Identify which cell holds the provided text, then report its [x, y] central coordinate. 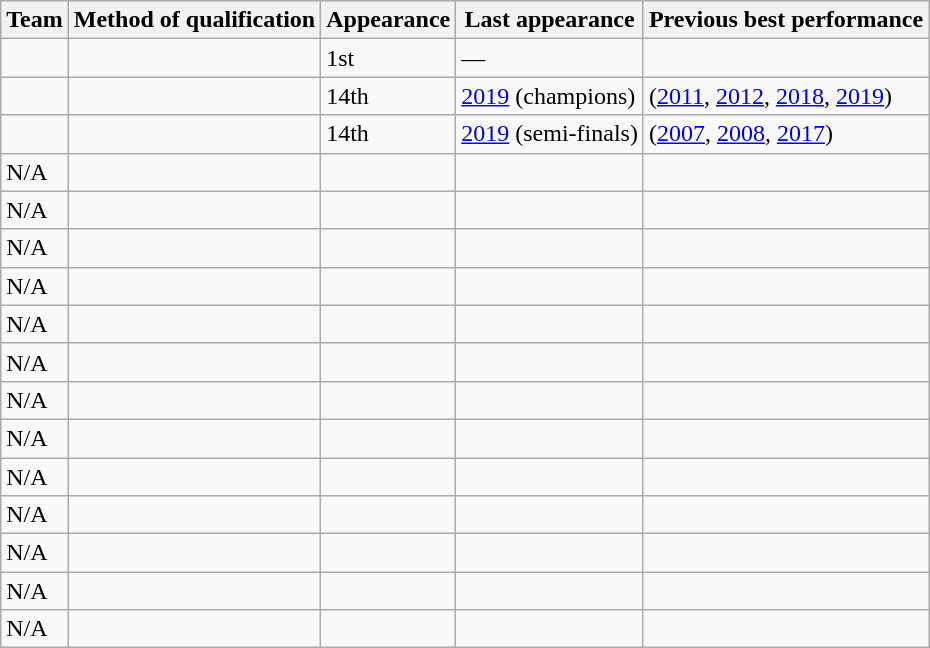
— [550, 58]
Previous best performance [786, 20]
Appearance [388, 20]
(2011, 2012, 2018, 2019) [786, 96]
1st [388, 58]
Method of qualification [194, 20]
(2007, 2008, 2017) [786, 134]
Last appearance [550, 20]
2019 (champions) [550, 96]
2019 (semi-finals) [550, 134]
Team [35, 20]
